Return the [x, y] coordinate for the center point of the cell that contains the specified text.  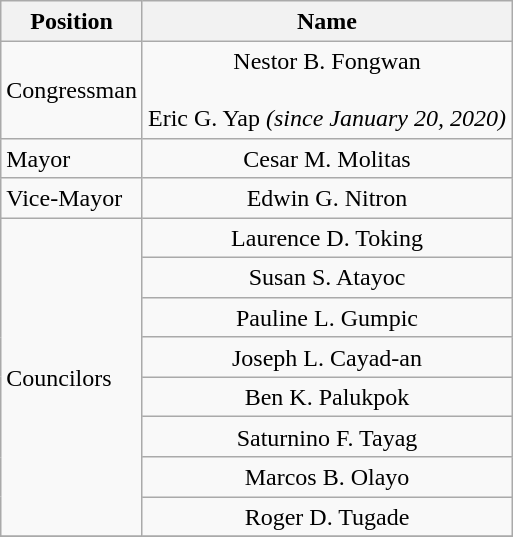
Position [72, 21]
Roger D. Tugade [326, 517]
Saturnino F. Tayag [326, 437]
Congressman [72, 90]
Nestor B. FongwanEric G. Yap (since January 20, 2020) [326, 90]
Councilors [72, 378]
Joseph L. Cayad-an [326, 357]
Ben K. Palukpok [326, 397]
Vice-Mayor [72, 198]
Edwin G. Nitron [326, 198]
Cesar M. Molitas [326, 158]
Mayor [72, 158]
Marcos B. Olayo [326, 477]
Laurence D. Toking [326, 238]
Pauline L. Gumpic [326, 317]
Susan S. Atayoc [326, 278]
Name [326, 21]
